Return the [X, Y] coordinate for the center point of the cell that contains the specified text.  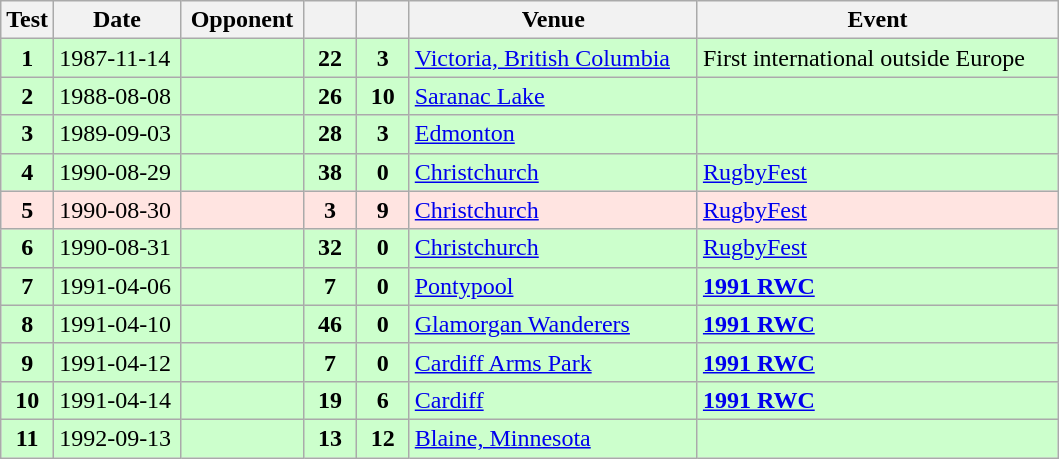
5 [28, 210]
22 [330, 58]
1988-08-08 [118, 96]
1990-08-30 [118, 210]
Glamorgan Wanderers [553, 324]
Blaine, Minnesota [553, 438]
1987-11-14 [118, 58]
1989-09-03 [118, 134]
Pontypool [553, 286]
13 [330, 438]
12 [382, 438]
28 [330, 134]
Venue [553, 20]
Cardiff Arms Park [553, 362]
1991-04-14 [118, 400]
32 [330, 248]
26 [330, 96]
Edmonton [553, 134]
1991-04-12 [118, 362]
1990-08-29 [118, 172]
Victoria, British Columbia [553, 58]
First international outside Europe [877, 58]
8 [28, 324]
1992-09-13 [118, 438]
Event [877, 20]
46 [330, 324]
38 [330, 172]
1990-08-31 [118, 248]
2 [28, 96]
19 [330, 400]
Saranac Lake [553, 96]
1991-04-06 [118, 286]
4 [28, 172]
Test [28, 20]
11 [28, 438]
Cardiff [553, 400]
Date [118, 20]
Opponent [242, 20]
1991-04-10 [118, 324]
1 [28, 58]
